Return the (x, y) coordinate for the center point of the cell that contains the specified text.  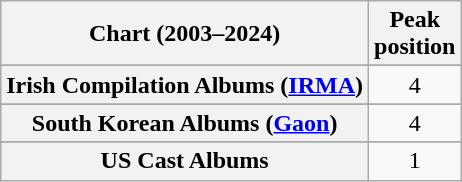
Chart (2003–2024) (185, 34)
US Cast Albums (185, 161)
1 (415, 161)
Irish Compilation Albums (IRMA) (185, 85)
Peakposition (415, 34)
South Korean Albums (Gaon) (185, 123)
